Locate the cell with the specified text and output its [x, y] center coordinate. 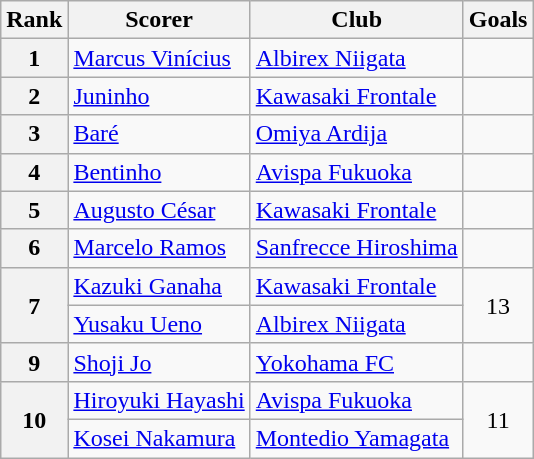
9 [34, 362]
Marcelo Ramos [159, 248]
Rank [34, 20]
Yusaku Ueno [159, 324]
1 [34, 58]
6 [34, 248]
3 [34, 134]
Club [356, 20]
10 [34, 419]
Kazuki Ganaha [159, 286]
13 [498, 305]
4 [34, 172]
Hiroyuki Hayashi [159, 400]
2 [34, 96]
5 [34, 210]
Bentinho [159, 172]
Shoji Jo [159, 362]
Kosei Nakamura [159, 438]
Omiya Ardija [356, 134]
Yokohama FC [356, 362]
11 [498, 419]
Montedio Yamagata [356, 438]
Scorer [159, 20]
Marcus Vinícius [159, 58]
Goals [498, 20]
Baré [159, 134]
Sanfrecce Hiroshima [356, 248]
Juninho [159, 96]
Augusto César [159, 210]
7 [34, 305]
